Detect which cell encompasses the target text, then output its [X, Y] center coordinate. 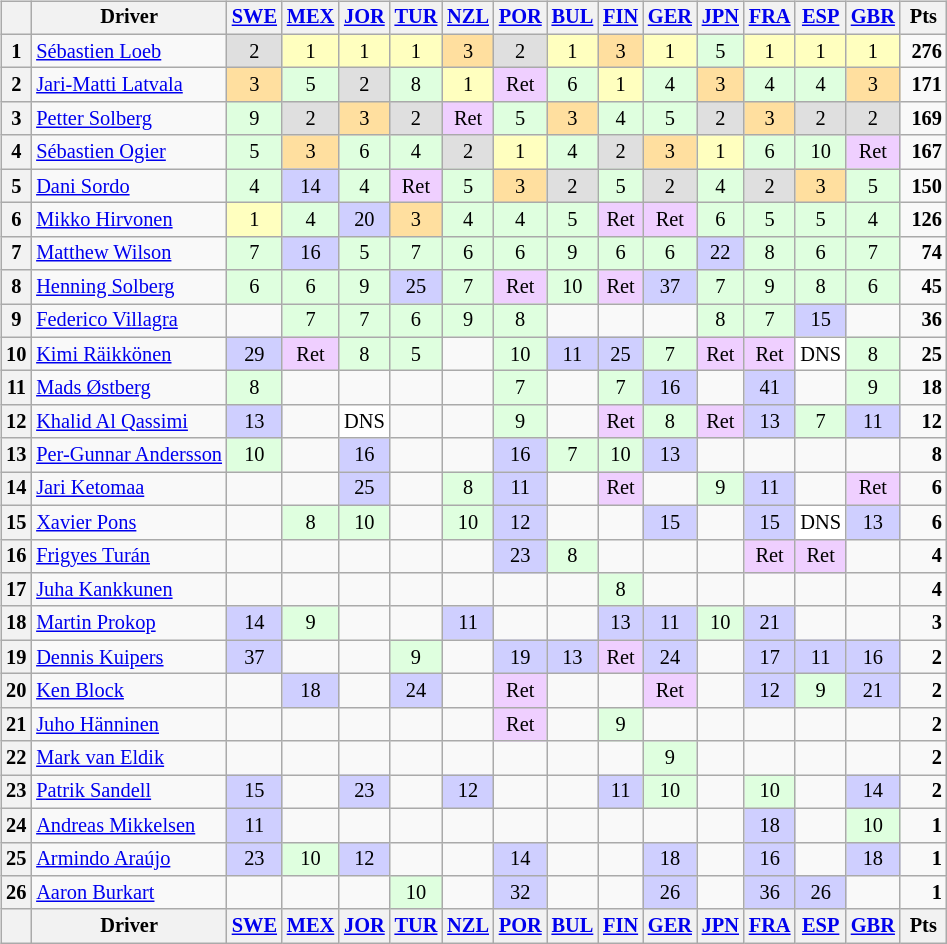
Martin Prokop [129, 623]
Frigyes Turán [129, 556]
74 [924, 253]
126 [924, 220]
Petter Solberg [129, 119]
276 [924, 51]
Aaron Burkart [129, 893]
Per-Gunnar Andersson [129, 455]
45 [924, 287]
Mads Østberg [129, 388]
Henning Solberg [129, 287]
Dennis Kuipers [129, 657]
Kimi Räikkönen [129, 354]
Jari Ketomaa [129, 489]
150 [924, 186]
171 [924, 85]
Ken Block [129, 691]
Sébastien Ogier [129, 152]
Khalid Al Qassimi [129, 422]
Matthew Wilson [129, 253]
41 [770, 388]
167 [924, 152]
Mikko Hirvonen [129, 220]
Andreas Mikkelsen [129, 825]
Sébastien Loeb [129, 51]
Patrik Sandell [129, 792]
Federico Villagra [129, 321]
29 [254, 354]
Mark van Eldik [129, 758]
Armindo Araújo [129, 859]
32 [520, 893]
Juho Hänninen [129, 724]
Jari-Matti Latvala [129, 85]
169 [924, 119]
Dani Sordo [129, 186]
Juha Kankkunen [129, 590]
Xavier Pons [129, 522]
